Capture the cell that displays the provided text and extract its (x, y) central coordinate. 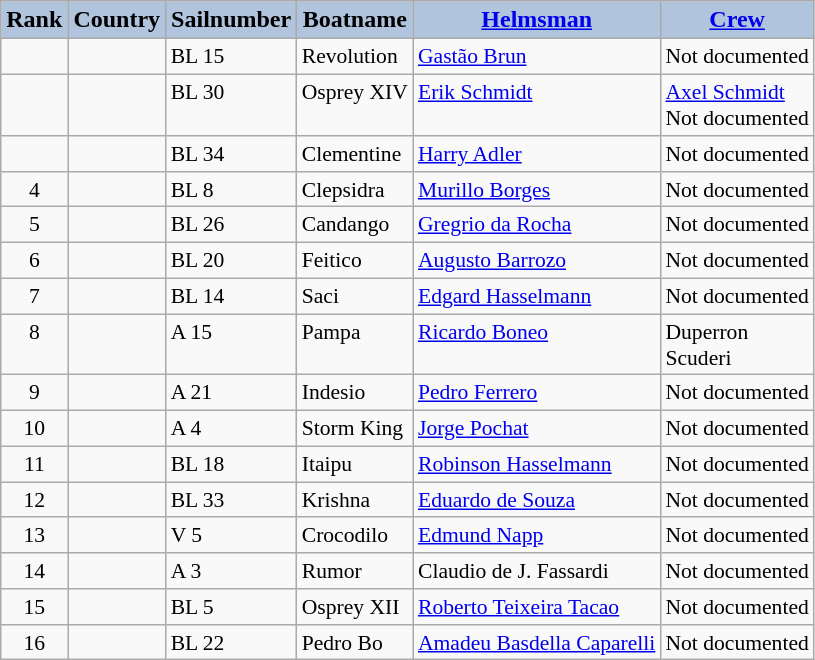
BL 26 (232, 225)
DuperronScuderi (736, 344)
V 5 (232, 535)
8 (34, 344)
4 (34, 189)
Rumor (355, 571)
BL 14 (232, 296)
10 (34, 428)
Crocodilo (355, 535)
Clementine (355, 154)
Ricardo Boneo (537, 344)
Osprey XIV (355, 104)
Eduardo de Souza (537, 500)
Edmund Napp (537, 535)
BL 20 (232, 260)
Edgard Hasselmann (537, 296)
Itaipu (355, 464)
Crew (736, 20)
Erik Schmidt (537, 104)
Revolution (355, 57)
Pedro Ferrero (537, 393)
Pedro Bo (355, 642)
7 (34, 296)
BL 30 (232, 104)
Sailnumber (232, 20)
5 (34, 225)
Feitico (355, 260)
BL 5 (232, 607)
14 (34, 571)
Roberto Teixeira Tacao (537, 607)
A 3 (232, 571)
Gastão Brun (537, 57)
15 (34, 607)
Gregrio da Rocha (537, 225)
Storm King (355, 428)
Jorge Pochat (537, 428)
Country (117, 20)
Axel SchmidtNot documented (736, 104)
Rank (34, 20)
BL 15 (232, 57)
9 (34, 393)
Boatname (355, 20)
Saci (355, 296)
A 4 (232, 428)
Amadeu Basdella Caparelli (537, 642)
Clepsidra (355, 189)
Harry Adler (537, 154)
BL 33 (232, 500)
Krishna (355, 500)
6 (34, 260)
Indesio (355, 393)
Murillo Borges (537, 189)
11 (34, 464)
Helmsman (537, 20)
BL 18 (232, 464)
A 21 (232, 393)
Augusto Barrozo (537, 260)
Pampa (355, 344)
Claudio de J. Fassardi (537, 571)
12 (34, 500)
13 (34, 535)
Candango (355, 225)
A 15 (232, 344)
Osprey XII (355, 607)
BL 34 (232, 154)
16 (34, 642)
BL 8 (232, 189)
Robinson Hasselmann (537, 464)
BL 22 (232, 642)
